Output the [x, y] coordinate of the center of the cell containing the given text.  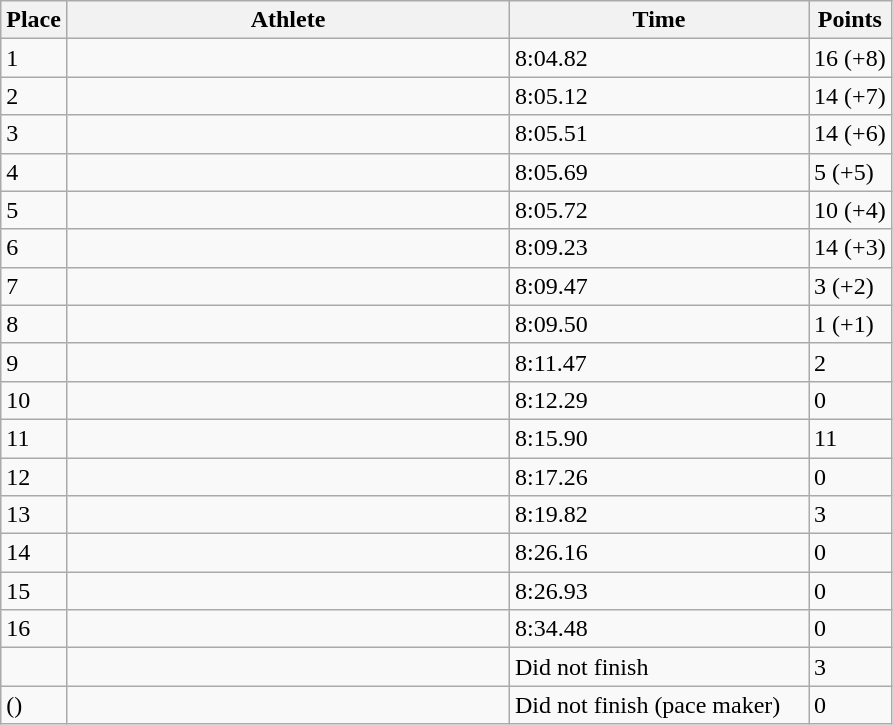
1 (+1) [850, 324]
14 (+6) [850, 134]
Points [850, 20]
8:09.47 [660, 286]
1 [34, 58]
14 (+7) [850, 96]
8:05.12 [660, 96]
() [34, 705]
8:17.26 [660, 477]
Time [660, 20]
5 [34, 210]
4 [34, 172]
9 [34, 362]
7 [34, 286]
8:26.16 [660, 553]
8:05.72 [660, 210]
3 (+2) [850, 286]
14 (+3) [850, 248]
13 [34, 515]
8:09.50 [660, 324]
8:11.47 [660, 362]
12 [34, 477]
8 [34, 324]
10 (+4) [850, 210]
16 [34, 629]
8:04.82 [660, 58]
8:26.93 [660, 591]
16 (+8) [850, 58]
14 [34, 553]
8:09.23 [660, 248]
8:19.82 [660, 515]
Athlete [288, 20]
5 (+5) [850, 172]
8:12.29 [660, 400]
10 [34, 400]
Did not finish (pace maker) [660, 705]
8:05.51 [660, 134]
8:34.48 [660, 629]
15 [34, 591]
8:15.90 [660, 438]
Did not finish [660, 667]
8:05.69 [660, 172]
6 [34, 248]
Place [34, 20]
